Output the (X, Y) coordinate of the center of the cell containing the given text.  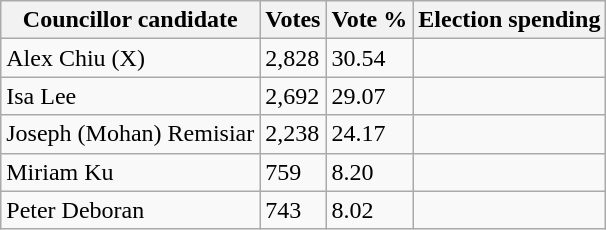
Miriam Ku (130, 172)
29.07 (370, 96)
Joseph (Mohan) Remisiar (130, 134)
Peter Deboran (130, 210)
Election spending (510, 20)
Councillor candidate (130, 20)
743 (293, 210)
8.20 (370, 172)
30.54 (370, 58)
Isa Lee (130, 96)
24.17 (370, 134)
8.02 (370, 210)
Votes (293, 20)
2,828 (293, 58)
759 (293, 172)
Vote % (370, 20)
2,692 (293, 96)
2,238 (293, 134)
Alex Chiu (X) (130, 58)
